Locate the cell with the specified text and output its [x, y] center coordinate. 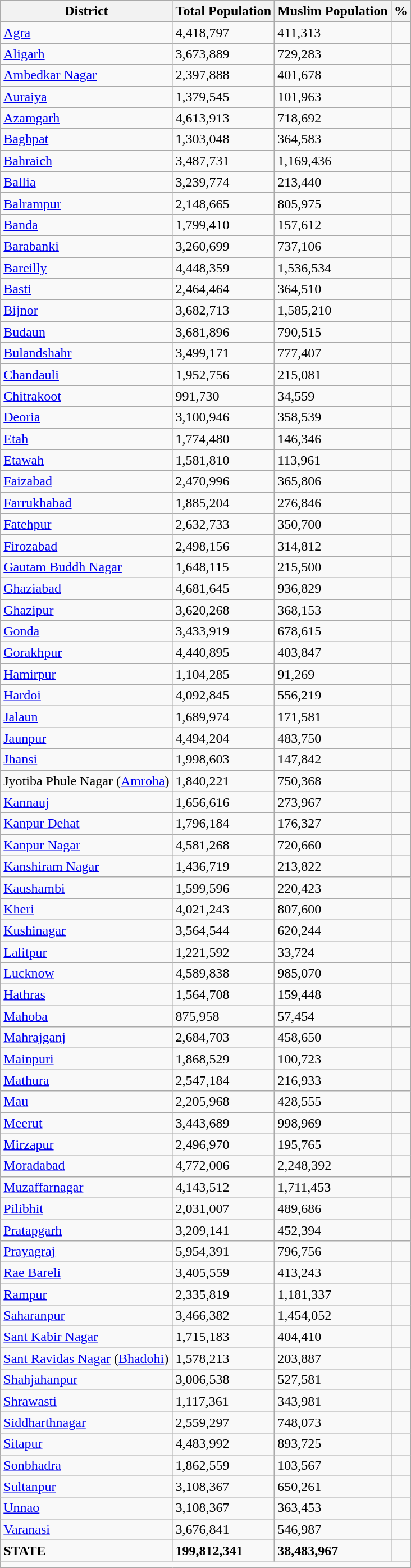
Agra [86, 33]
Rampur [86, 1294]
57,454 [333, 1016]
Sultanpur [86, 1487]
2,559,297 [223, 1422]
893,725 [333, 1444]
Pratapgarh [86, 1230]
3,209,141 [223, 1230]
3,487,731 [223, 161]
3,239,774 [223, 182]
Kanpur Nagar [86, 845]
1,581,810 [223, 460]
Faizabad [86, 481]
737,106 [333, 246]
527,581 [333, 1380]
2,470,996 [223, 481]
2,248,392 [333, 1166]
100,723 [333, 1059]
101,963 [333, 97]
1,536,534 [333, 268]
4,772,006 [223, 1166]
2,632,733 [223, 524]
3,682,713 [223, 311]
350,700 [333, 524]
2,547,184 [223, 1080]
Jhansi [86, 760]
Shahjahanpur [86, 1380]
1,796,184 [223, 824]
3,620,268 [223, 610]
Siddharthnagar [86, 1422]
Chitrakoot [86, 396]
Etah [86, 439]
1,303,048 [223, 139]
176,327 [333, 824]
1,578,213 [223, 1358]
Gautam Buddh Nagar [86, 567]
1,715,183 [223, 1337]
Saharanpur [86, 1316]
Jyotiba Phule Nagar (Amroha) [86, 781]
3,100,946 [223, 417]
Aligarh [86, 54]
Bulandshahr [86, 353]
199,812,341 [223, 1551]
Kaushambi [86, 888]
Auraiya [86, 97]
273,967 [333, 802]
4,418,797 [223, 33]
1,952,756 [223, 375]
936,829 [333, 588]
Hathras [86, 995]
4,483,992 [223, 1444]
Meerut [86, 1123]
% [401, 11]
364,510 [333, 289]
276,846 [333, 503]
4,021,243 [223, 909]
Basti [86, 289]
363,453 [333, 1508]
Total Population [223, 11]
3,405,559 [223, 1272]
Bijnor [86, 311]
1,599,596 [223, 888]
1,998,603 [223, 760]
358,539 [333, 417]
Moradabad [86, 1166]
3,676,841 [223, 1529]
STATE [86, 1551]
Baghpat [86, 139]
2,498,156 [223, 546]
4,589,838 [223, 974]
3,466,382 [223, 1316]
Balrampur [86, 203]
991,730 [223, 396]
4,681,645 [223, 588]
368,153 [333, 610]
1,840,221 [223, 781]
875,958 [223, 1016]
3,673,889 [223, 54]
750,368 [333, 781]
Etawah [86, 460]
413,243 [333, 1272]
1,104,285 [223, 674]
District [86, 11]
159,448 [333, 995]
Kheri [86, 909]
2,397,888 [223, 75]
729,283 [333, 54]
Sonbhadra [86, 1465]
1,585,210 [333, 311]
1,868,529 [223, 1059]
1,564,708 [223, 995]
314,812 [333, 546]
3,499,171 [223, 353]
171,581 [333, 717]
1,221,592 [223, 952]
1,169,436 [333, 161]
404,410 [333, 1337]
157,612 [333, 225]
Mirzapur [86, 1144]
5,954,391 [223, 1251]
985,070 [333, 974]
4,494,204 [223, 738]
Fatehpur [86, 524]
4,613,913 [223, 118]
998,969 [333, 1123]
1,885,204 [223, 503]
Prayagraj [86, 1251]
1,454,052 [333, 1316]
748,073 [333, 1422]
489,686 [333, 1208]
365,806 [333, 481]
Budaun [86, 332]
428,555 [333, 1102]
Sant Kabir Nagar [86, 1337]
Ballia [86, 182]
Sant Ravidas Nagar (Bhadohi) [86, 1358]
Ghazipur [86, 610]
1,799,410 [223, 225]
4,440,895 [223, 653]
Deoria [86, 417]
2,464,464 [223, 289]
1,648,115 [223, 567]
3,260,699 [223, 246]
3,433,919 [223, 631]
4,143,512 [223, 1187]
213,440 [333, 182]
2,496,970 [223, 1144]
718,692 [333, 118]
Ghaziabad [86, 588]
3,681,896 [223, 332]
Hamirpur [86, 674]
Azamgarh [86, 118]
483,750 [333, 738]
Jalaun [86, 717]
403,847 [333, 653]
452,394 [333, 1230]
411,313 [333, 33]
3,006,538 [223, 1380]
1,689,974 [223, 717]
1,181,337 [333, 1294]
3,443,689 [223, 1123]
Unnao [86, 1508]
796,756 [333, 1251]
33,724 [333, 952]
Rae Bareli [86, 1272]
620,244 [333, 930]
Sitapur [86, 1444]
1,711,453 [333, 1187]
Mathura [86, 1080]
1,379,545 [223, 97]
Chandauli [86, 375]
1,656,616 [223, 802]
Mau [86, 1102]
Kushinagar [86, 930]
650,261 [333, 1487]
203,887 [333, 1358]
Shrawasti [86, 1401]
2,031,007 [223, 1208]
343,981 [333, 1401]
1,117,361 [223, 1401]
215,081 [333, 375]
401,678 [333, 75]
2,335,819 [223, 1294]
Pilibhit [86, 1208]
Bahraich [86, 161]
Hardoi [86, 696]
216,933 [333, 1080]
Varanasi [86, 1529]
213,822 [333, 866]
805,975 [333, 203]
4,092,845 [223, 696]
807,600 [333, 909]
458,650 [333, 1038]
2,148,665 [223, 203]
Mahrajganj [86, 1038]
Ambedkar Nagar [86, 75]
Firozabad [86, 546]
720,660 [333, 845]
1,774,480 [223, 439]
Mahoba [86, 1016]
Muzaffarnagar [86, 1187]
113,961 [333, 460]
38,483,967 [333, 1551]
777,407 [333, 353]
Barabanki [86, 246]
34,559 [333, 396]
678,615 [333, 631]
790,515 [333, 332]
215,500 [333, 567]
Bareilly [86, 268]
1,436,719 [223, 866]
195,765 [333, 1144]
2,684,703 [223, 1038]
Gorakhpur [86, 653]
Kanpur Dehat [86, 824]
Banda [86, 225]
556,219 [333, 696]
103,567 [333, 1465]
Kannauj [86, 802]
Muslim Population [333, 11]
Mainpuri [86, 1059]
146,346 [333, 439]
546,987 [333, 1529]
Kanshiram Nagar [86, 866]
1,862,559 [223, 1465]
Gonda [86, 631]
2,205,968 [223, 1102]
Jaunpur [86, 738]
364,583 [333, 139]
4,448,359 [223, 268]
3,564,544 [223, 930]
Farrukhabad [86, 503]
Lucknow [86, 974]
91,269 [333, 674]
4,581,268 [223, 845]
220,423 [333, 888]
Lalitpur [86, 952]
147,842 [333, 760]
